Extract the [x, y] coordinate from the center of the cell holding the provided text.  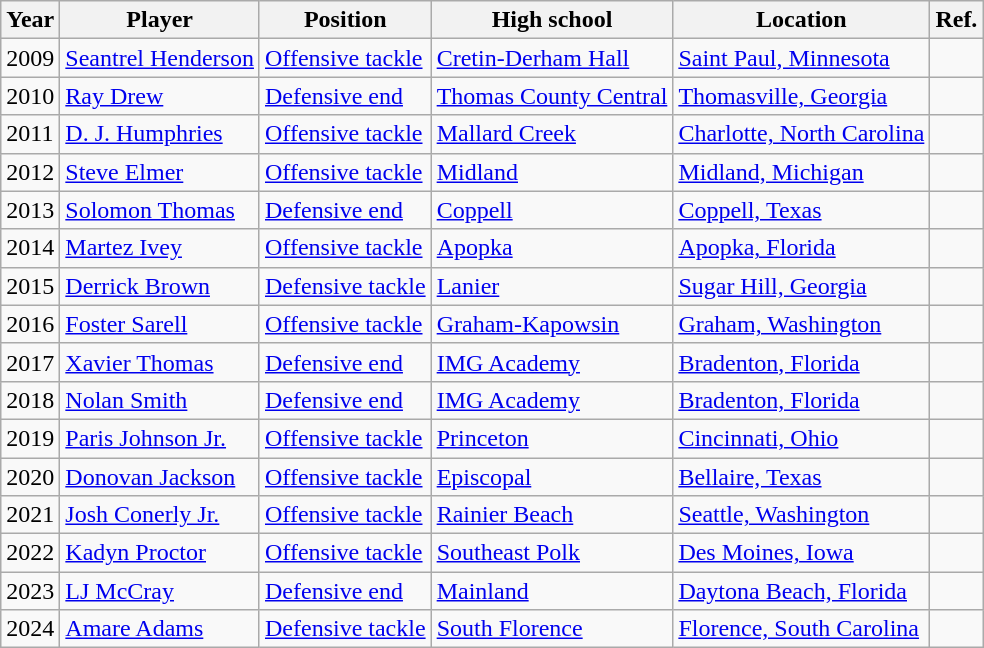
Player [160, 20]
Thomas County Central [552, 96]
Florence, South Carolina [802, 629]
Position [345, 20]
Saint Paul, Minnesota [802, 58]
2024 [30, 629]
Bellaire, Texas [802, 477]
Midland, Michigan [802, 172]
Xavier Thomas [160, 362]
Martez Ivey [160, 248]
Rainier Beach [552, 515]
Coppell [552, 210]
Apopka, Florida [802, 248]
Daytona Beach, Florida [802, 591]
2011 [30, 134]
Josh Conerly Jr. [160, 515]
Sugar Hill, Georgia [802, 286]
Ref. [956, 20]
Des Moines, Iowa [802, 553]
2015 [30, 286]
Princeton [552, 438]
Foster Sarell [160, 324]
Midland [552, 172]
Donovan Jackson [160, 477]
Cretin-Derham Hall [552, 58]
Kadyn Proctor [160, 553]
Cincinnati, Ohio [802, 438]
D. J. Humphries [160, 134]
Lanier [552, 286]
High school [552, 20]
2017 [30, 362]
2020 [30, 477]
Year [30, 20]
Episcopal [552, 477]
Seattle, Washington [802, 515]
2009 [30, 58]
Mainland [552, 591]
2014 [30, 248]
Coppell, Texas [802, 210]
2016 [30, 324]
2023 [30, 591]
Derrick Brown [160, 286]
Paris Johnson Jr. [160, 438]
2012 [30, 172]
Graham, Washington [802, 324]
Steve Elmer [160, 172]
Graham-Kapowsin [552, 324]
Southeast Polk [552, 553]
Solomon Thomas [160, 210]
Thomasville, Georgia [802, 96]
Apopka [552, 248]
Seantrel Henderson [160, 58]
2018 [30, 400]
2019 [30, 438]
South Florence [552, 629]
Ray Drew [160, 96]
Nolan Smith [160, 400]
Amare Adams [160, 629]
LJ McCray [160, 591]
2021 [30, 515]
Location [802, 20]
2022 [30, 553]
Mallard Creek [552, 134]
2013 [30, 210]
Charlotte, North Carolina [802, 134]
2010 [30, 96]
